For the text-containing cell, return its midpoint in (X, Y) coordinate format. 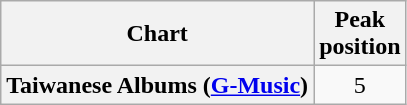
Taiwanese Albums (G-Music) (158, 85)
5 (360, 85)
Chart (158, 34)
Peakposition (360, 34)
